Find where the given text appears and provide that cell's center as [X, Y] coordinate. 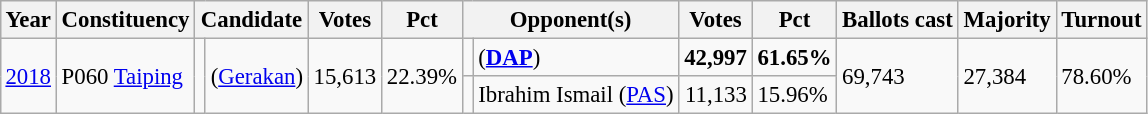
Constituency [125, 20]
P060 Taiping [125, 76]
Candidate [252, 20]
Majority [1007, 20]
22.39% [422, 76]
11,133 [716, 95]
78.60% [1102, 76]
15.96% [794, 95]
Ibrahim Ismail (PAS) [576, 95]
Turnout [1102, 20]
42,997 [716, 57]
Opponent(s) [570, 20]
(Gerakan) [256, 76]
61.65% [794, 57]
15,613 [344, 76]
2018 [28, 76]
(DAP) [576, 57]
Ballots cast [898, 20]
69,743 [898, 76]
27,384 [1007, 76]
Year [28, 20]
